Output the (X, Y) coordinate of the center of the cell containing the given text.  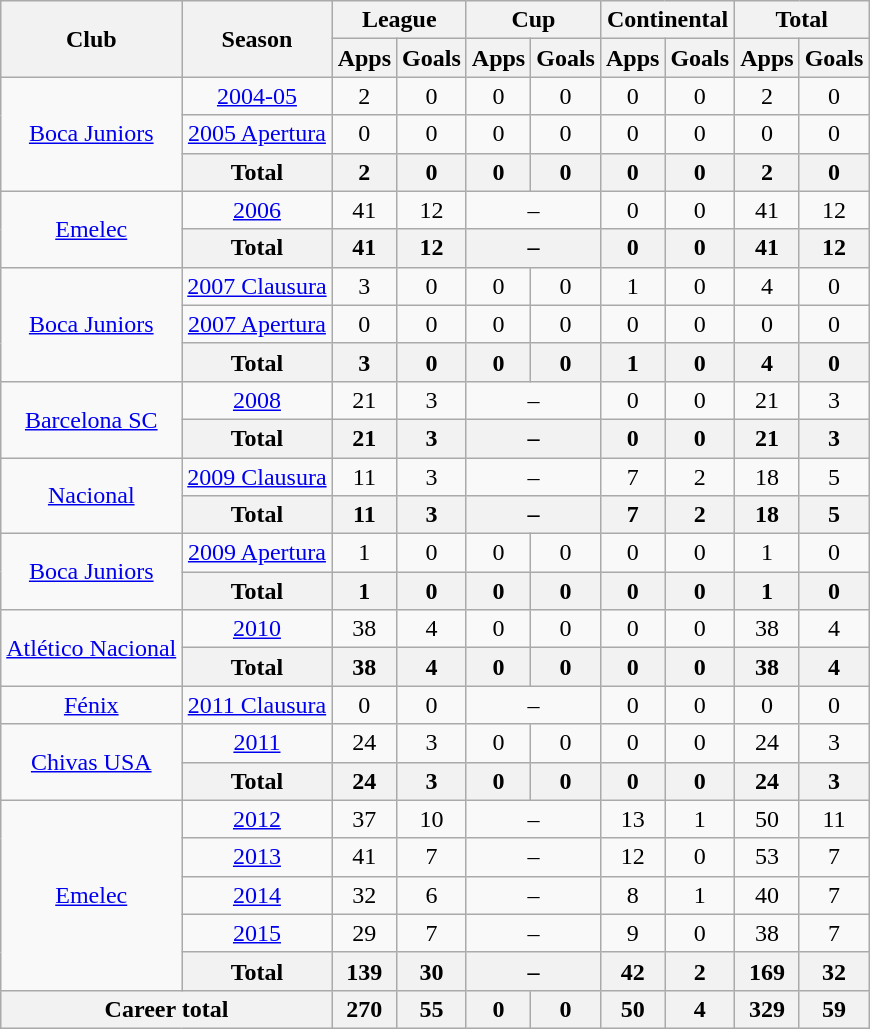
Cup (533, 20)
League (399, 20)
55 (432, 1009)
2007 Apertura (257, 324)
Season (257, 39)
169 (767, 971)
Barcelona SC (92, 419)
40 (767, 895)
2004-05 (257, 96)
329 (767, 1009)
Fénix (92, 705)
59 (834, 1009)
6 (432, 895)
42 (632, 971)
2008 (257, 400)
2007 Clausura (257, 286)
Career total (166, 1009)
37 (364, 819)
8 (632, 895)
9 (632, 933)
2009 Apertura (257, 553)
2011 Clausura (257, 705)
2011 (257, 743)
139 (364, 971)
30 (432, 971)
2005 Apertura (257, 134)
13 (632, 819)
2013 (257, 857)
2015 (257, 933)
29 (364, 933)
Continental (667, 20)
270 (364, 1009)
Chivas USA (92, 762)
2014 (257, 895)
10 (432, 819)
Atlético Nacional (92, 648)
2009 Clausura (257, 477)
Club (92, 39)
Nacional (92, 496)
2010 (257, 629)
2006 (257, 210)
53 (767, 857)
2012 (257, 819)
